Pinpoint the cell where the given text exists, returning its [x, y] midpoint coordinate. 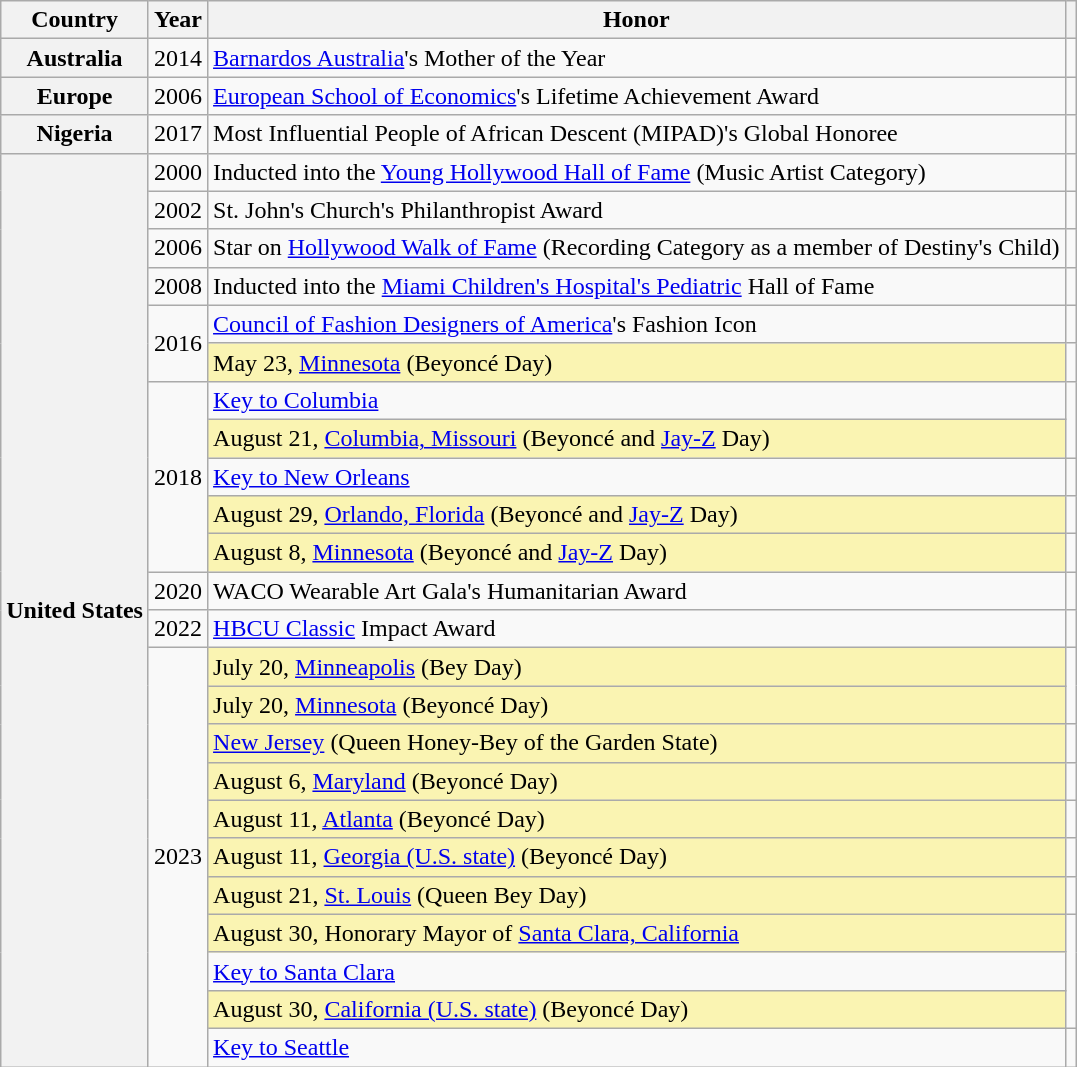
Country [75, 20]
Barnardos Australia's Mother of the Year [637, 58]
Honor [637, 20]
2000 [178, 172]
2018 [178, 476]
St. John's Church's Philanthropist Award [637, 210]
August 6, Maryland (Beyoncé Day) [637, 781]
August 30, California (U.S. state) (Beyoncé Day) [637, 1009]
United States [75, 610]
July 20, Minneapolis (Bey Day) [637, 667]
Council of Fashion Designers of America's Fashion Icon [637, 324]
August 11, Georgia (U.S. state) (Beyoncé Day) [637, 857]
2023 [178, 858]
Europe [75, 96]
Inducted into the Miami Children's Hospital's Pediatric Hall of Fame [637, 286]
Year [178, 20]
HBCU Classic Impact Award [637, 629]
Key to Santa Clara [637, 971]
2008 [178, 286]
Key to New Orleans [637, 477]
Inducted into the Young Hollywood Hall of Fame (Music Artist Category) [637, 172]
WACO Wearable Art Gala's Humanitarian Award [637, 591]
July 20, Minnesota (Beyoncé Day) [637, 705]
Key to Seattle [637, 1047]
New Jersey (Queen Honey-Bey of the Garden State) [637, 743]
2014 [178, 58]
Star on Hollywood Walk of Fame (Recording Category as a member of Destiny's Child) [637, 248]
August 11, Atlanta (Beyoncé Day) [637, 819]
Key to Columbia [637, 400]
August 30, Honorary Mayor of Santa Clara, California [637, 933]
August 8, Minnesota (Beyoncé and Jay-Z Day) [637, 553]
August 21, Columbia, Missouri (Beyoncé and Jay-Z Day) [637, 438]
August 29, Orlando, Florida (Beyoncé and Jay-Z Day) [637, 515]
2020 [178, 591]
2017 [178, 134]
May 23, Minnesota (Beyoncé Day) [637, 362]
2002 [178, 210]
2016 [178, 343]
Australia [75, 58]
2022 [178, 629]
Most Influential People of African Descent (MIPAD)'s Global Honoree [637, 134]
August 21, St. Louis (Queen Bey Day) [637, 895]
Nigeria [75, 134]
European School of Economics's Lifetime Achievement Award [637, 96]
